Provide the [x, y] coordinate of the cell's center where the given text is located.  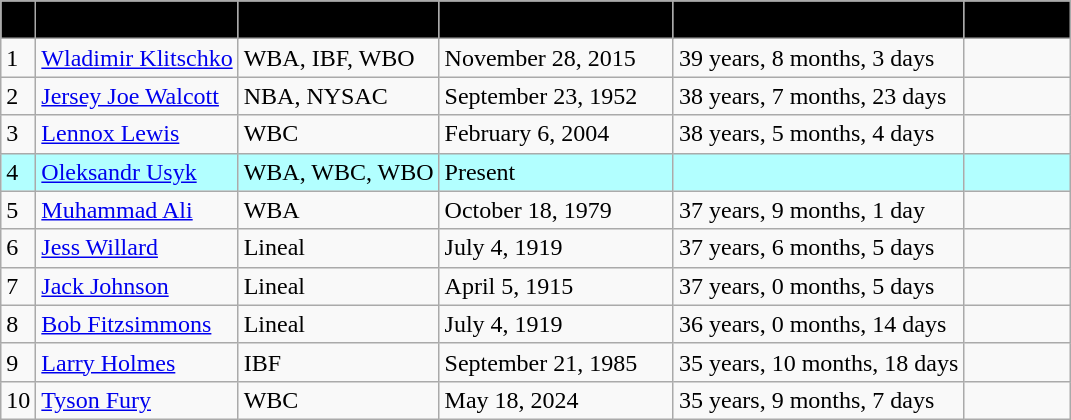
February 6, 2004 [556, 134]
Tyson Fury [137, 400]
Last day as champion [556, 20]
5 [18, 210]
May 18, 2024 [556, 400]
Lennox Lewis [137, 134]
3 [18, 134]
Muhammad Ali [137, 210]
7 [18, 286]
October 18, 1979 [556, 210]
Jersey Joe Walcott [137, 96]
Age [818, 20]
10 [18, 400]
WBA, WBC, WBO [338, 172]
36 years, 0 months, 14 days [818, 324]
WBA [338, 210]
September 21, 1985 [556, 362]
November 28, 2015 [556, 58]
37 years, 6 months, 5 days [818, 248]
39 years, 8 months, 3 days [818, 58]
Recognition [338, 20]
Wladimir Klitschko [137, 58]
Name [137, 20]
8 [18, 324]
35 years, 10 months, 18 days [818, 362]
37 years, 9 months, 1 day [818, 210]
9 [18, 362]
Source(s) [1018, 20]
35 years, 9 months, 7 days [818, 400]
Oleksandr Usyk [137, 172]
IBF [338, 362]
Jack Johnson [137, 286]
NBA, NYSAC [338, 96]
Larry Holmes [137, 362]
WBA, IBF, WBO [338, 58]
Present [556, 172]
Jess Willard [137, 248]
4 [18, 172]
38 years, 7 months, 23 days [818, 96]
Bob Fitzsimmons [137, 324]
37 years, 0 months, 5 days [818, 286]
April 5, 1915 [556, 286]
September 23, 1952 [556, 96]
38 years, 5 months, 4 days [818, 134]
6 [18, 248]
2 [18, 96]
1 [18, 58]
